Output the (x, y) coordinate of the center of the cell containing the given text.  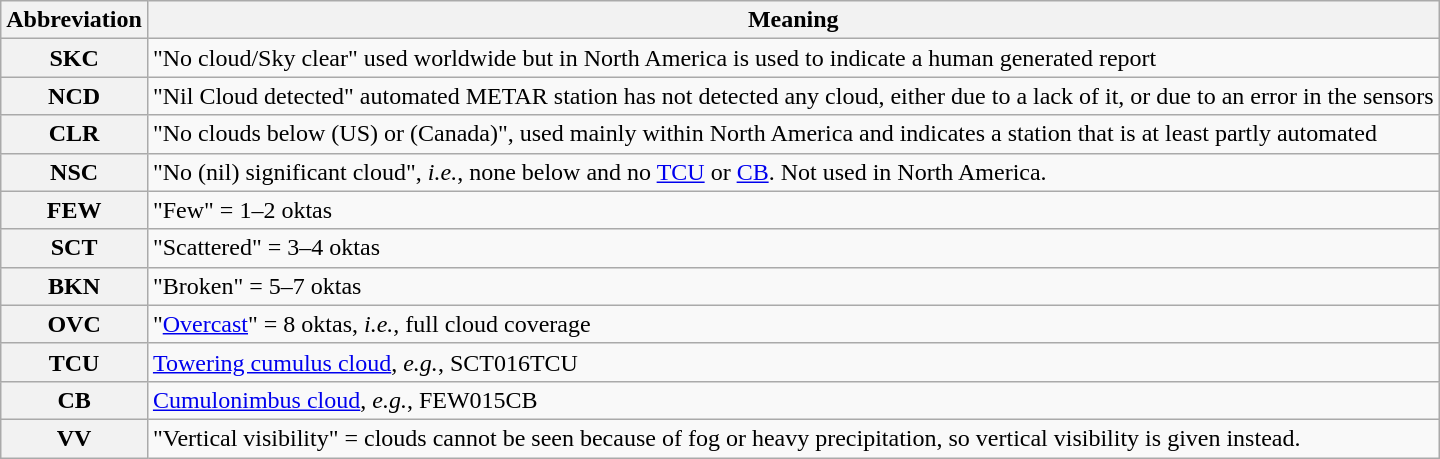
Abbreviation (74, 20)
"Vertical visibility" = clouds cannot be seen because of fog or heavy precipitation, so vertical visibility is given instead. (793, 438)
"No (nil) significant cloud", i.e., none below and no TCU or CB. Not used in North America. (793, 172)
"Few" = 1–2 oktas (793, 210)
NSC (74, 172)
CB (74, 400)
"No clouds below (US) or (Canada)", used mainly within North America and indicates a station that is at least partly automated (793, 134)
"No cloud/Sky clear" used worldwide but in North America is used to indicate a human generated report (793, 58)
"Nil Cloud detected" automated METAR station has not detected any cloud, either due to a lack of it, or due to an error in the sensors (793, 96)
Towering cumulus cloud, e.g., SCT016TCU (793, 362)
"Overcast" = 8 oktas, i.e., full cloud coverage (793, 324)
SCT (74, 248)
VV (74, 438)
NCD (74, 96)
FEW (74, 210)
BKN (74, 286)
Cumulonimbus cloud, e.g., FEW015CB (793, 400)
"Scattered" = 3–4 oktas (793, 248)
Meaning (793, 20)
OVC (74, 324)
SKC (74, 58)
CLR (74, 134)
"Broken" = 5–7 oktas (793, 286)
TCU (74, 362)
